From the cell containing the given text, extract its center point as [X, Y] coordinate. 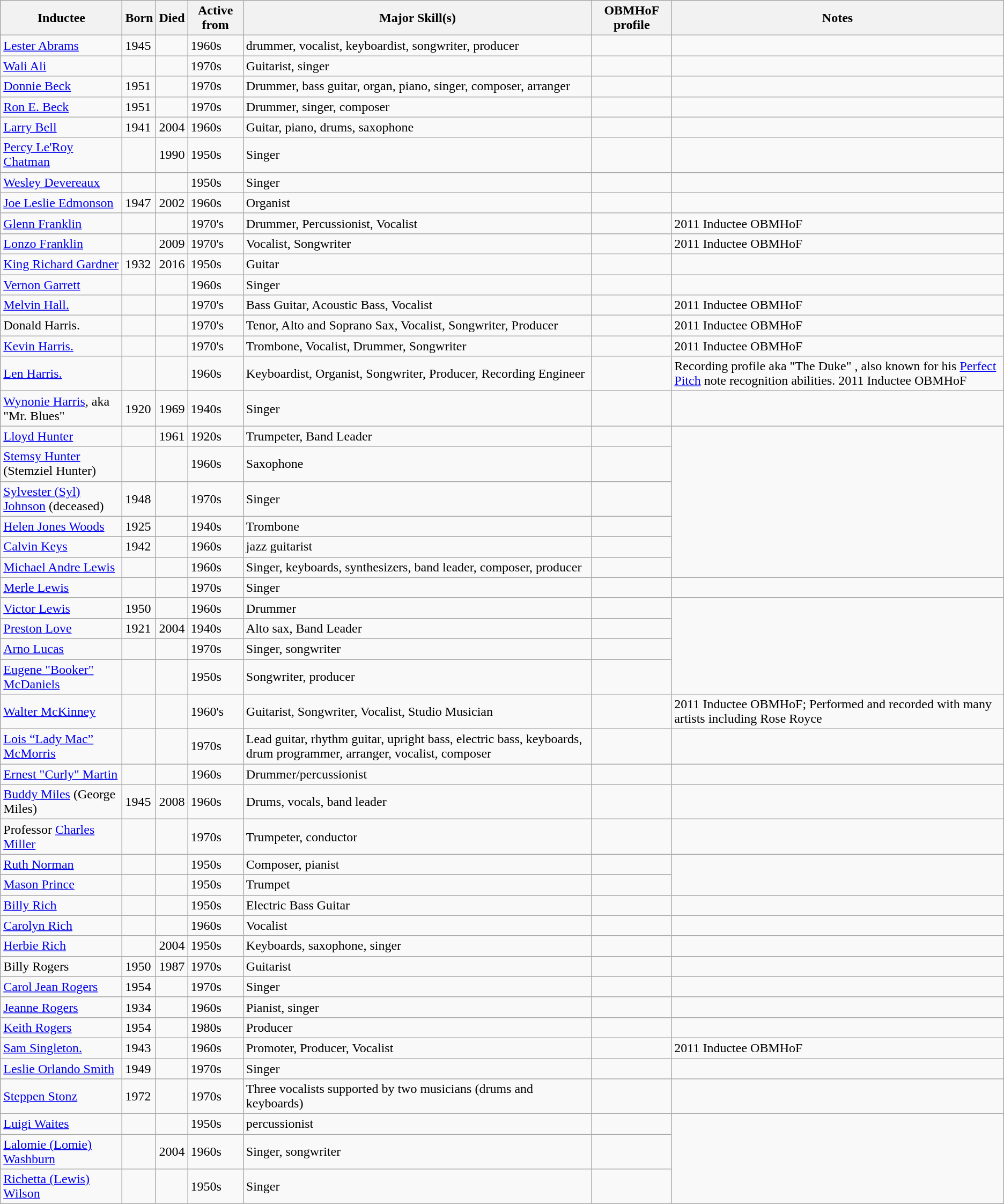
1990 [172, 155]
Songwriter, producer [417, 676]
Lois “Lady Mac” McMorris [61, 747]
Trumpeter, Band Leader [417, 436]
Notes [838, 18]
Eugene "Booker" McDaniels [61, 676]
Percy Le'Roy Chatman [61, 155]
Inductee [61, 18]
Saxophone [417, 464]
Leslie Orlando Smith [61, 1068]
Active from [216, 18]
Lead guitar, rhythm guitar, upright bass, electric bass, keyboards, drum programmer, arranger, vocalist, composer [417, 747]
Lloyd Hunter [61, 436]
2011 Inductee OBMHoF; Performed and recorded with many artists including Rose Royce [838, 711]
Major Skill(s) [417, 18]
Singer, keyboards, synthesizers, band leader, composer, producer [417, 567]
Ruth Norman [61, 864]
Buddy Miles (George Miles) [61, 802]
Pianist, singer [417, 1007]
Professor Charles Miller [61, 837]
1932 [139, 264]
Electric Bass Guitar [417, 905]
Glenn Franklin [61, 223]
Drums, vocals, band leader [417, 802]
Stemsy Hunter (Stemziel Hunter) [61, 464]
Melvin Hall. [61, 305]
Kevin Harris. [61, 346]
Lester Abrams [61, 46]
Merle Lewis [61, 588]
Three vocalists supported by two musicians (drums and keyboards) [417, 1097]
Vernon Garrett [61, 285]
Lonzo Franklin [61, 244]
Alto sax, Band Leader [417, 628]
1934 [139, 1007]
1920s [216, 436]
Steppen Stonz [61, 1097]
1969 [172, 409]
Michael Andre Lewis [61, 567]
Joe Leslie Edmonson [61, 203]
1925 [139, 526]
Ernest "Curly" Martin [61, 774]
Larry Bell [61, 127]
1987 [172, 966]
Herbie Rich [61, 946]
1948 [139, 499]
Trombone [417, 526]
2009 [172, 244]
Trumpeter, conductor [417, 837]
Billy Rich [61, 905]
Wali Ali [61, 66]
1941 [139, 127]
Preston Love [61, 628]
Len Harris. [61, 373]
Bass Guitar, Acoustic Bass, Vocalist [417, 305]
Carolyn Rich [61, 926]
jazz guitarist [417, 547]
King Richard Gardner [61, 264]
1960's [216, 711]
Guitarist [417, 966]
Luigi Waites [61, 1124]
2008 [172, 802]
Guitarist, singer [417, 66]
1947 [139, 203]
Trumpet [417, 885]
Drummer, Percussionist, Vocalist [417, 223]
1972 [139, 1097]
Richetta (Lewis) Wilson [61, 1187]
1949 [139, 1068]
Lalomie (Lomie) Washburn [61, 1151]
OBMHoF profile [632, 18]
Keith Rogers [61, 1027]
1961 [172, 436]
Organist [417, 203]
Drummer, bass guitar, organ, piano, singer, composer, arranger [417, 86]
1921 [139, 628]
Calvin Keys [61, 547]
Mason Prince [61, 885]
Producer [417, 1027]
Vocalist [417, 926]
Vocalist, Songwriter [417, 244]
Keyboardist, Organist, Songwriter, Producer, Recording Engineer [417, 373]
1942 [139, 547]
Promoter, Producer, Vocalist [417, 1048]
Sam Singleton. [61, 1048]
Helen Jones Woods [61, 526]
2002 [172, 203]
Billy Rogers [61, 966]
Drummer/percussionist [417, 774]
drummer, vocalist, keyboardist, songwriter, producer [417, 46]
Born [139, 18]
Jeanne Rogers [61, 1007]
Wynonie Harris, aka "Mr. Blues" [61, 409]
Arno Lucas [61, 649]
Guitar [417, 264]
Keyboards, saxophone, singer [417, 946]
Recording profile aka "The Duke" , also known for his Perfect Pitch note recognition abilities. 2011 Inductee OBMHoF [838, 373]
Sylvester (Syl) Johnson (deceased) [61, 499]
Carol Jean Rogers [61, 987]
Wesley Devereaux [61, 182]
Trombone, Vocalist, Drummer, Songwriter [417, 346]
Drummer, singer, composer [417, 107]
percussionist [417, 1124]
Walter McKinney [61, 711]
Guitarist, Songwriter, Vocalist, Studio Musician [417, 711]
Ron E. Beck [61, 107]
Died [172, 18]
Composer, pianist [417, 864]
Tenor, Alto and Soprano Sax, Vocalist, Songwriter, Producer [417, 326]
1980s [216, 1027]
Drummer [417, 608]
2016 [172, 264]
1920 [139, 409]
Victor Lewis [61, 608]
Guitar, piano, drums, saxophone [417, 127]
Donald Harris. [61, 326]
Donnie Beck [61, 86]
1943 [139, 1048]
